Identify which cell holds the provided text, then report its [X, Y] central coordinate. 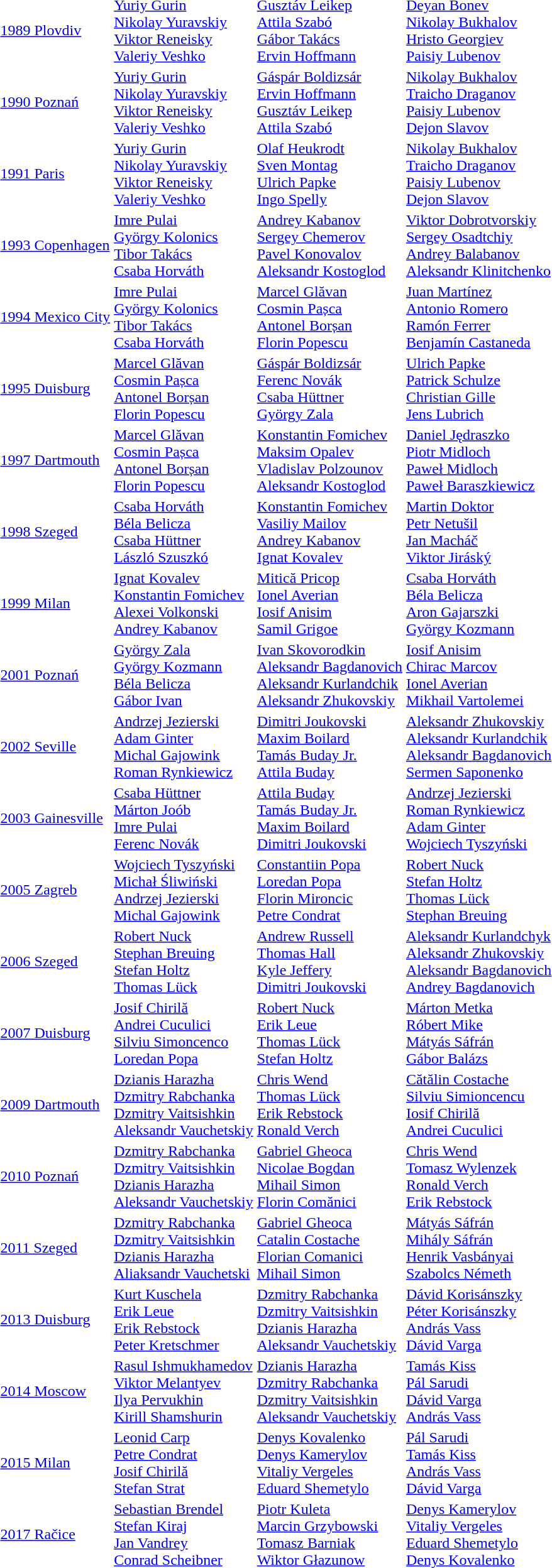
Olaf HeukrodtSven MontagUlrich PapkeIngo Spelly [329, 173]
Mitică PricopIonel AverianIosif AnisimSamil Grigoe [329, 603]
Leonid CarpPetre CondratJosif ChirilăStefan Strat [184, 1462]
Andrzej JezierskiAdam GinterMichal GajowinkRoman Rynkiewicz [184, 746]
Kurt KuschelaErik LeueErik RebstockPeter Kretschmer [184, 1319]
Mátyás SáfránMihály SáfránHenrik VasbányaiSzabolcs Németh [478, 1248]
György ZalaGyörgy KozmannBéla BeliczaGábor Ivan [184, 675]
Martin DoktorPetr NetušilJan MacháčViktor Jiráský [478, 531]
Robert NuckStefan HoltzThomas LückStephan Breuing [478, 890]
Dimitri JoukovskiMaxim BoilardTamás Buday Jr.Attila Buday [329, 746]
Rasul IshmukhamedovViktor MelantyevIlya PervukhinKirill Shamshurin [184, 1391]
Daniel JędraszkoPiotr MidlochPaweł MidlochPaweł Baraszkiewicz [478, 460]
Andrey KabanovSergey ChemerovPavel KonovalovAleksandr Kostoglod [329, 245]
Márton MetkaRóbert MikeMátyás SáfránGábor Balázs [478, 1033]
Konstantin FomichevVasiliy MailovAndrey KabanovIgnat Kovalev [329, 531]
Konstantin FomichevMaksim OpalevVladislav PolzounovAleksandr Kostoglod [329, 460]
Aleksandr ZhukovskiyAleksandr KurlandchikAleksandr BagdanovichSermen Saponenko [478, 746]
Gáspár BoldizsárFerenc NovákCsaba HüttnerGyörgy Zala [329, 388]
Chris WendThomas LückErik RebstockRonald Verch [329, 1104]
Ignat KovalevKonstantin FomichevAlexei VolkonskiAndrey Kabanov [184, 603]
Andrew RussellThomas HallKyle JefferyDimitri Joukovski [329, 961]
Gabriel GheocaCatalin CostacheFlorian ComaniciMihail Simon [329, 1248]
Pál SarudiTamás KissAndrás VassDávid Varga [478, 1462]
Dzmitry RabchankaDzmitry VaitsishkinDzianis HarazhaAliaksandr Vauchetski [184, 1248]
Ivan SkovorodkinAleksandr BagdanovichAleksandr KurlandchikAleksandr Zhukovskiy [329, 675]
Csaba HüttnerMárton JoóbImre PulaiFerenc Novák [184, 818]
Attila BudayTamás Buday Jr.Maxim BoilardDimitri Joukovski [329, 818]
Robert NuckStephan BreuingStefan HoltzThomas Lück [184, 961]
Gáspár BoldizsárErvin HoffmannGusztáv LeikepAttila Szabó [329, 102]
Juan MartínezAntonio RomeroRamón FerrerBenjamín Castaneda [478, 317]
Robert NuckErik LeueThomas LückStefan Holtz [329, 1033]
Josif ChirilăAndrei CuculiciSilviu SimoncencoLoredan Popa [184, 1033]
Denys KovalenkoDenys KamerylovVitaliy VergelesEduard Shemetylo [329, 1462]
Csaba HorváthBéla BeliczaCsaba HüttnerLászló Szuszkó [184, 531]
Gabriel GheocaNicolae BogdanMihail SimonFlorin Comănici [329, 1176]
Constantiin PopaLoredan PopaFlorin MironcicPetre Condrat [329, 890]
Wojciech TyszyńskiMichał ŚliwińskiAndrzej JezierskiMichal Gajowink [184, 890]
Iosif AnisimChirac MarcovIonel AverianMikhail Vartolemei [478, 675]
Chris WendTomasz WylenzekRonald VerchErik Rebstock [478, 1176]
Csaba HorváthBéla BeliczaAron GajarszkiGyörgy Kozmann [478, 603]
Viktor DobrotvorskiySergey OsadtchiyAndrey BalabanovAleksandr Klinitchenko [478, 245]
Cătălin CostacheSilviu SimioncencuIosif ChirilăAndrei Cuculici [478, 1104]
Andrzej JezierskiRoman RynkiewiczAdam GinterWojciech Tyszyński [478, 818]
Dávid KorisánszkyPéter KorisánszkyAndrás VassDávid Varga [478, 1319]
Tamás KissPál SarudiDávid VargaAndrás Vass [478, 1391]
Aleksandr KurlandchykAleksandr ZhukovskiyAleksandr BagdanovichAndrey Bagdanovich [478, 961]
Ulrich PapkePatrick SchulzeChristian GilleJens Lubrich [478, 388]
